Pinpoint the cell where the given text exists, returning its [x, y] midpoint coordinate. 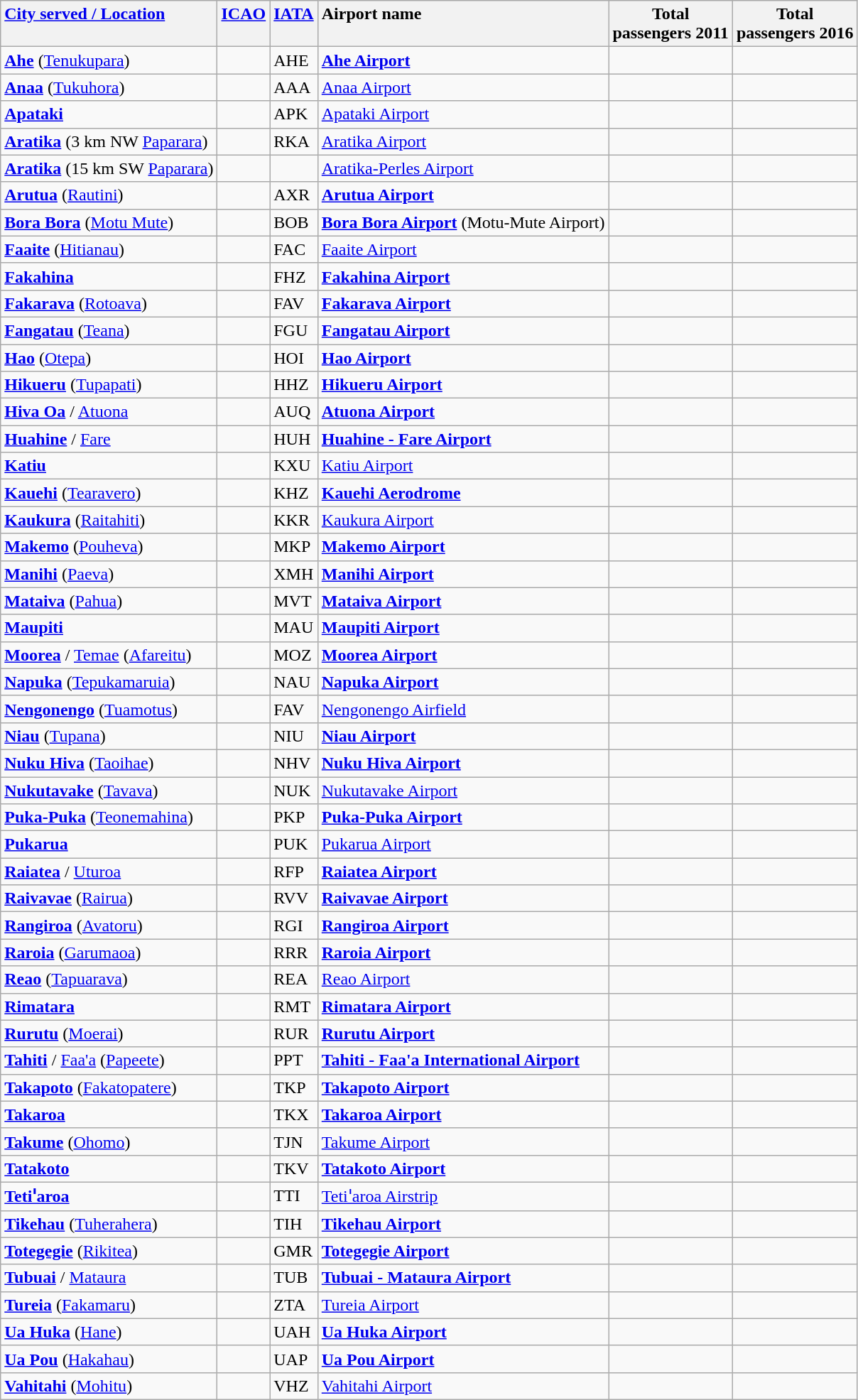
Faaite (Hitianau) [109, 249]
Aratika (3 km NW Paparara) [109, 141]
Rimatara [109, 1006]
RFP [294, 872]
Tetiꞌaroa [109, 1196]
NAU [294, 682]
IATA [294, 24]
Aratika-Perles Airport [463, 168]
RUR [294, 1033]
Total passengers 2016 [795, 24]
Raivavae Airport [463, 899]
FGU [294, 330]
Rurutu (Moerai) [109, 1033]
Tatakoto Airport [463, 1168]
RKA [294, 141]
Mataiva (Pahua) [109, 601]
Moorea / Temae (Afareitu) [109, 655]
City served / Location [109, 24]
Hao (Otepa) [109, 357]
KHZ [294, 493]
Tureia (Fakamaru) [109, 1305]
PPT [294, 1060]
PKP [294, 818]
Fakarava Airport [463, 303]
Hao Airport [463, 357]
Ua Pou (Hakahau) [109, 1359]
Ua Huka (Hane) [109, 1332]
Tahiti / Faa'a (Papeete) [109, 1060]
Ua Pou Airport [463, 1359]
Anaa Airport [463, 87]
Makemo Airport [463, 547]
Manihi (Paeva) [109, 574]
Nukutavake Airport [463, 791]
Rurutu Airport [463, 1033]
HOI [294, 357]
Fangatau (Teana) [109, 330]
Hikueru Airport [463, 385]
Reao Airport [463, 980]
Fakahina [109, 276]
Takaroa [109, 1114]
Manihi Airport [463, 574]
Bora Bora (Motu Mute) [109, 222]
ICAO [244, 24]
AXR [294, 195]
Niau Airport [463, 736]
MKP [294, 547]
Takume (Ohomo) [109, 1141]
Puka-Puka Airport [463, 818]
Tubuai / Mataura [109, 1278]
Apataki Airport [463, 114]
ZTA [294, 1305]
Hiva Oa / Atuona [109, 412]
RVV [294, 899]
Tahiti - Faa'a International Airport [463, 1060]
Anaa (Tukuhora) [109, 87]
NIU [294, 736]
Apataki [109, 114]
Takapoto Airport [463, 1087]
Pukarua [109, 845]
Raroia Airport [463, 953]
Fakarava (Rotoava) [109, 303]
Bora Bora Airport (Motu-Mute Airport) [463, 222]
RGI [294, 926]
HHZ [294, 385]
Napuka Airport [463, 682]
TIH [294, 1224]
Ahe Airport [463, 60]
Rimatara Airport [463, 1006]
Raroia (Garumaoa) [109, 953]
Arutua Airport [463, 195]
Aratika (15 km SW Paparara) [109, 168]
TKP [294, 1087]
Kaukura Airport [463, 520]
Huahine / Fare [109, 439]
Tureia Airport [463, 1305]
MVT [294, 601]
Rangiroa (Avatoru) [109, 926]
Tatakoto [109, 1168]
UAP [294, 1359]
Ua Huka Airport [463, 1332]
BOB [294, 222]
AAA [294, 87]
Huahine - Fare Airport [463, 439]
GMR [294, 1251]
Puka-Puka (Teonemahina) [109, 818]
Katiu [109, 466]
Totegegie Airport [463, 1251]
Faaite Airport [463, 249]
Tubuai - Mataura Airport [463, 1278]
Kaukura (Raitahiti) [109, 520]
Hikueru (Tupapati) [109, 385]
Reao (Tapuarava) [109, 980]
Nukutavake (Tavava) [109, 791]
TKX [294, 1114]
Fakahina Airport [463, 276]
RMT [294, 1006]
Arutua (Rautini) [109, 195]
FHZ [294, 276]
Aratika Airport [463, 141]
Niau (Tupana) [109, 736]
APK [294, 114]
RRR [294, 953]
FAC [294, 249]
Moorea Airport [463, 655]
TKV [294, 1168]
XMH [294, 574]
KKR [294, 520]
Nuku Hiva Airport [463, 763]
TUB [294, 1278]
Raiatea / Uturoa [109, 872]
TJN [294, 1141]
Rangiroa Airport [463, 926]
Makemo (Pouheva) [109, 547]
MAU [294, 628]
Maupiti [109, 628]
REA [294, 980]
MOZ [294, 655]
Katiu Airport [463, 466]
Kauehi Aerodrome [463, 493]
Takapoto (Fakatopatere) [109, 1087]
AHE [294, 60]
VHZ [294, 1386]
Nengonengo Airfield [463, 709]
Total passengers 2011 [670, 24]
Pukarua Airport [463, 845]
NHV [294, 763]
HUH [294, 439]
Kauehi (Tearavero) [109, 493]
Atuona Airport [463, 412]
Raiatea Airport [463, 872]
Maupiti Airport [463, 628]
Tetiꞌaroa Airstrip [463, 1196]
UAH [294, 1332]
TTI [294, 1196]
NUK [294, 791]
Tikehau Airport [463, 1224]
Takume Airport [463, 1141]
AUQ [294, 412]
Nuku Hiva (Taoihae) [109, 763]
Airport name [463, 24]
Nengonengo (Tuamotus) [109, 709]
Vahitahi Airport [463, 1386]
Ahe (Tenukupara) [109, 60]
PUK [294, 845]
Takaroa Airport [463, 1114]
KXU [294, 466]
Totegegie (Rikitea) [109, 1251]
Vahitahi (Mohitu) [109, 1386]
Napuka (Tepukamaruia) [109, 682]
Fangatau Airport [463, 330]
Mataiva Airport [463, 601]
Raivavae (Rairua) [109, 899]
Tikehau (Tuherahera) [109, 1224]
